Determine the (X, Y) coordinate at the center of the cell enclosing the given text.  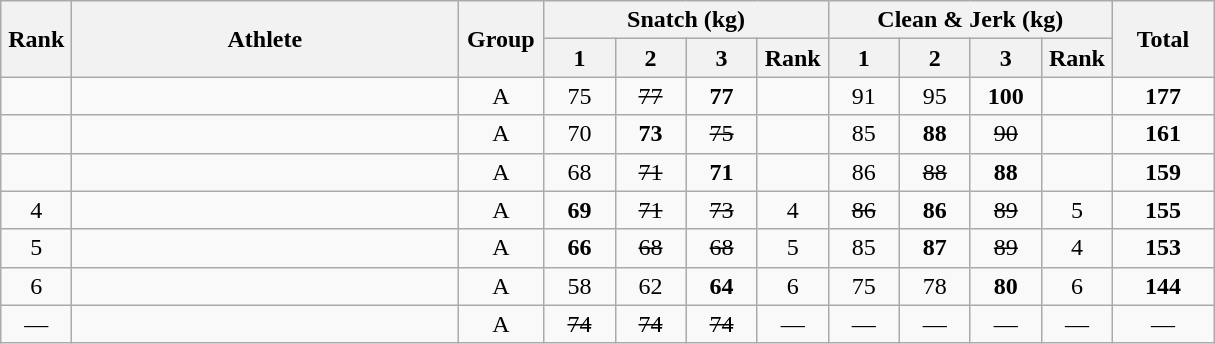
Athlete (265, 39)
Group (501, 39)
87 (934, 248)
100 (1006, 96)
62 (650, 286)
144 (1162, 286)
78 (934, 286)
64 (722, 286)
90 (1006, 134)
70 (580, 134)
66 (580, 248)
177 (1162, 96)
69 (580, 210)
Clean & Jerk (kg) (970, 20)
159 (1162, 172)
161 (1162, 134)
153 (1162, 248)
155 (1162, 210)
Total (1162, 39)
95 (934, 96)
Snatch (kg) (686, 20)
58 (580, 286)
91 (864, 96)
80 (1006, 286)
